Return the [X, Y] coordinate for the center point of the cell that contains the specified text.  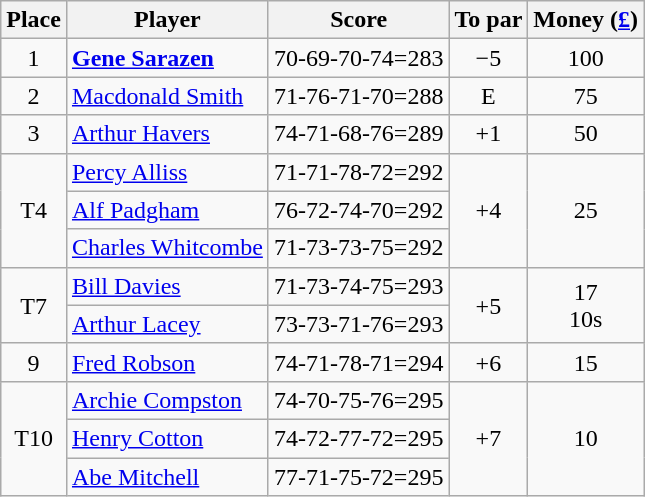
E [488, 96]
71-73-73-75=292 [358, 248]
+1 [488, 134]
Arthur Lacey [167, 324]
10 [586, 438]
Alf Padgham [167, 210]
Percy Alliss [167, 172]
+5 [488, 305]
Player [167, 20]
74-72-77-72=295 [358, 438]
73-73-71-76=293 [358, 324]
T7 [34, 305]
−5 [488, 58]
3 [34, 134]
74-71-78-71=294 [358, 362]
71-71-78-72=292 [358, 172]
76-72-74-70=292 [358, 210]
Gene Sarazen [167, 58]
71-73-74-75=293 [358, 286]
Arthur Havers [167, 134]
Charles Whitcombe [167, 248]
74-71-68-76=289 [358, 134]
+6 [488, 362]
15 [586, 362]
2 [34, 96]
+7 [488, 438]
Archie Compston [167, 400]
+4 [488, 210]
1710s [586, 305]
1 [34, 58]
Money (£) [586, 20]
To par [488, 20]
Henry Cotton [167, 438]
100 [586, 58]
T4 [34, 210]
77-71-75-72=295 [358, 477]
Place [34, 20]
T10 [34, 438]
Score [358, 20]
50 [586, 134]
71-76-71-70=288 [358, 96]
25 [586, 210]
75 [586, 96]
Fred Robson [167, 362]
70-69-70-74=283 [358, 58]
Abe Mitchell [167, 477]
9 [34, 362]
Bill Davies [167, 286]
Macdonald Smith [167, 96]
74-70-75-76=295 [358, 400]
